From the cell containing the given text, extract its center point as [X, Y] coordinate. 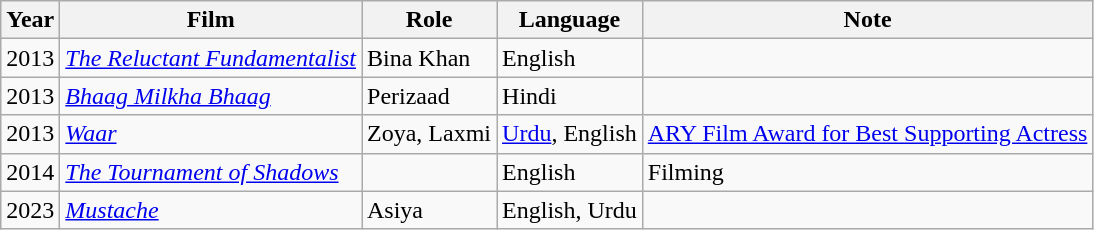
Role [430, 20]
Mustache [211, 210]
The Reluctant Fundamentalist [211, 58]
Year [30, 20]
Waar [211, 134]
Bhaag Milkha Bhaag [211, 96]
Filming [868, 172]
English, Urdu [570, 210]
Perizaad [430, 96]
Film [211, 20]
Zoya, Laxmi [430, 134]
2014 [30, 172]
Note [868, 20]
Urdu, English [570, 134]
Hindi [570, 96]
2023 [30, 210]
Bina Khan [430, 58]
The Tournament of Shadows [211, 172]
Asiya [430, 210]
Language [570, 20]
ARY Film Award for Best Supporting Actress [868, 134]
